From the cell containing the given text, extract its center point as (x, y) coordinate. 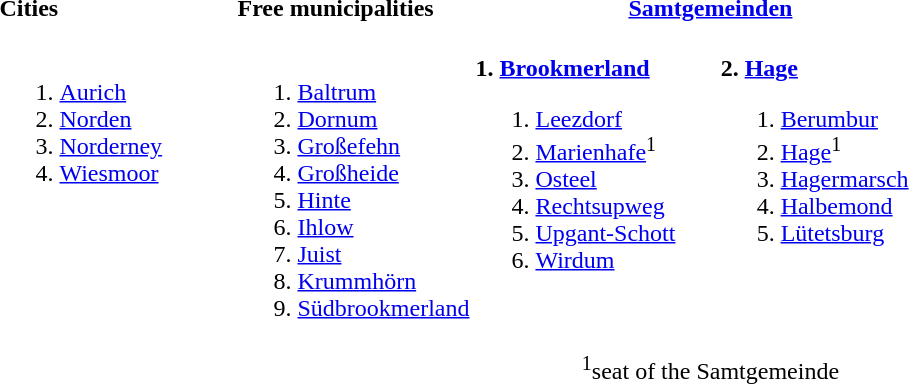
BaltrumDornumGroßefehnGroßheideHinteIhlowJuistKrummhörnSüdbrookmerland (354, 186)
1. BrookmerlandLeezdorfMarienhafe1OsteelRechtsupwegUpgant-SchottWirdum (595, 186)
